From the cell containing the given text, extract its center point as [x, y] coordinate. 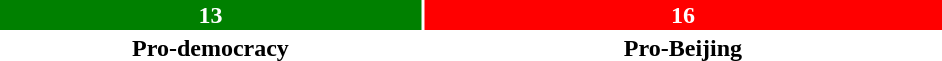
16 [683, 15]
13 [210, 15]
